Provide the (X, Y) coordinate of the cell's center where the given text is located.  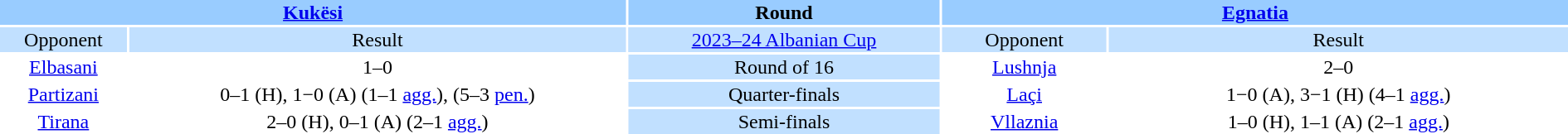
1−0 (A), 3−1 (H) (4–1 agg.) (1339, 94)
2023–24 Albanian Cup (784, 40)
0–1 (H), 1−0 (A) (1–1 agg.), (5–3 pen.) (377, 94)
Lushnja (1025, 67)
Quarter-finals (784, 94)
Semi-finals (784, 122)
Partizani (63, 94)
Round of 16 (784, 67)
1–0 (377, 67)
Round (784, 12)
Vllaznia (1025, 122)
Egnatia (1255, 12)
2–0 (H), 0–1 (A) (2–1 agg.) (377, 122)
2–0 (1339, 67)
1–0 (H), 1–1 (A) (2–1 agg.) (1339, 122)
Laçi (1025, 94)
Kukësi (313, 12)
Elbasani (63, 67)
Tirana (63, 122)
